Search for the cell housing the specified text and yield its (x, y) center coordinate. 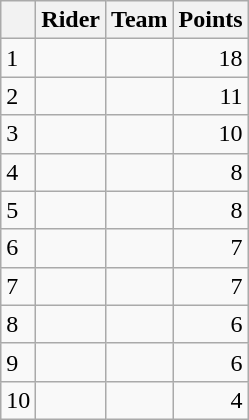
2 (18, 96)
5 (18, 210)
18 (210, 58)
11 (210, 96)
3 (18, 134)
Team (140, 20)
Rider (71, 20)
1 (18, 58)
9 (18, 362)
Points (210, 20)
